Pinpoint the cell where the given text exists, returning its [X, Y] midpoint coordinate. 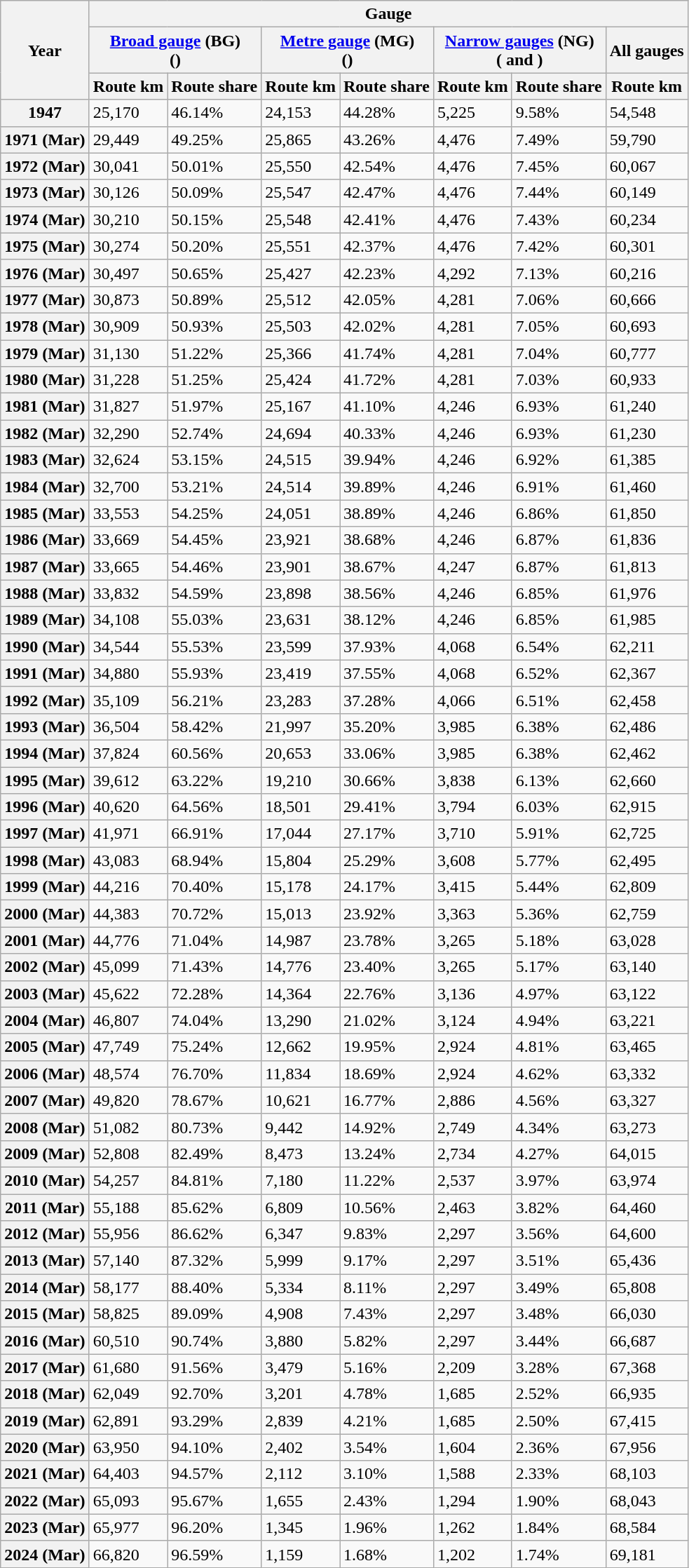
2,734 [472, 1154]
2.33% [559, 1474]
4.34% [559, 1127]
33,553 [128, 513]
25,512 [301, 299]
23,921 [301, 540]
2008 (Mar) [45, 1127]
1998 (Mar) [45, 860]
5.16% [386, 1367]
2012 (Mar) [45, 1234]
7.49% [559, 140]
62,809 [646, 887]
33.06% [386, 753]
87.32% [214, 1261]
20,653 [301, 753]
18,501 [301, 807]
3.28% [559, 1367]
3,415 [472, 887]
62,458 [646, 700]
53.21% [214, 487]
61,985 [646, 620]
82.49% [214, 1154]
50.89% [214, 299]
61,385 [646, 460]
6,347 [301, 1234]
4.94% [559, 1020]
2013 (Mar) [45, 1261]
6.86% [559, 513]
23,419 [301, 673]
1971 (Mar) [45, 140]
62,049 [128, 1394]
34,544 [128, 647]
54.45% [214, 540]
60,510 [128, 1341]
92.70% [214, 1394]
95.67% [214, 1501]
3,794 [472, 807]
55.53% [214, 647]
6.03% [559, 807]
60,067 [646, 166]
25,167 [301, 407]
5,999 [301, 1261]
4,247 [472, 567]
3,363 [472, 914]
5,334 [301, 1287]
50.15% [214, 219]
17,044 [301, 834]
62,211 [646, 647]
2010 (Mar) [45, 1180]
2000 (Mar) [45, 914]
62,462 [646, 753]
69,181 [646, 1554]
78.67% [214, 1100]
50.20% [214, 246]
2022 (Mar) [45, 1501]
39,612 [128, 780]
63,332 [646, 1074]
70.40% [214, 887]
1.74% [559, 1554]
2005 (Mar) [45, 1047]
9.58% [559, 113]
1987 (Mar) [45, 567]
18.69% [386, 1074]
37,824 [128, 753]
2.36% [559, 1447]
1983 (Mar) [45, 460]
39.94% [386, 460]
11,834 [301, 1074]
62,660 [646, 780]
53.15% [214, 460]
1,262 [472, 1527]
65,436 [646, 1261]
10.56% [386, 1207]
7.06% [559, 299]
2,209 [472, 1367]
19.95% [386, 1047]
5.44% [559, 887]
41.74% [386, 353]
2.43% [386, 1501]
67,956 [646, 1447]
1972 (Mar) [45, 166]
16.77% [386, 1100]
1988 (Mar) [45, 593]
61,850 [646, 513]
29.41% [386, 807]
1989 (Mar) [45, 620]
3,479 [301, 1367]
64.56% [214, 807]
61,836 [646, 540]
37.28% [386, 700]
65,977 [128, 1527]
1,588 [472, 1474]
1977 (Mar) [45, 299]
1,655 [301, 1501]
67,415 [646, 1421]
42.54% [386, 166]
5.82% [386, 1341]
3,201 [301, 1394]
60,777 [646, 353]
1975 (Mar) [45, 246]
6.91% [559, 487]
32,624 [128, 460]
62,367 [646, 673]
1986 (Mar) [45, 540]
2021 (Mar) [45, 1474]
45,099 [128, 967]
24,514 [301, 487]
1993 (Mar) [45, 726]
51.25% [214, 380]
35,109 [128, 700]
1979 (Mar) [45, 353]
6,809 [301, 1207]
30,126 [128, 193]
30.66% [386, 780]
61,813 [646, 567]
34,880 [128, 673]
1,159 [301, 1554]
66,030 [646, 1314]
3.82% [559, 1207]
33,669 [128, 540]
15,178 [301, 887]
54.59% [214, 593]
61,976 [646, 593]
32,700 [128, 487]
24,515 [301, 460]
60,933 [646, 380]
66,935 [646, 1394]
2019 (Mar) [45, 1421]
2024 (Mar) [45, 1554]
63,122 [646, 994]
3,124 [472, 1020]
4.78% [386, 1394]
2003 (Mar) [45, 994]
1995 (Mar) [45, 780]
5.18% [559, 940]
55.03% [214, 620]
41.72% [386, 380]
56.21% [214, 700]
62,759 [646, 914]
63,465 [646, 1047]
1980 (Mar) [45, 380]
25.29% [386, 860]
25,170 [128, 113]
1978 (Mar) [45, 326]
25,424 [301, 380]
21.02% [386, 1020]
63,028 [646, 940]
94.57% [214, 1474]
36,504 [128, 726]
5,225 [472, 113]
38.67% [386, 567]
50.93% [214, 326]
8,473 [301, 1154]
Gauge [388, 14]
1,202 [472, 1554]
55,188 [128, 1207]
7.05% [559, 326]
7.13% [559, 273]
3.44% [559, 1341]
4.62% [559, 1074]
2,839 [301, 1421]
72.28% [214, 994]
1973 (Mar) [45, 193]
25,550 [301, 166]
1991 (Mar) [45, 673]
2001 (Mar) [45, 940]
44,383 [128, 914]
42.05% [386, 299]
68,584 [646, 1527]
40,620 [128, 807]
2,463 [472, 1207]
50.65% [214, 273]
2,886 [472, 1100]
2017 (Mar) [45, 1367]
61,230 [646, 433]
84.81% [214, 1180]
50.01% [214, 166]
21,997 [301, 726]
5.17% [559, 967]
2014 (Mar) [45, 1287]
24,051 [301, 513]
93.29% [214, 1421]
12,662 [301, 1047]
1990 (Mar) [45, 647]
3,710 [472, 834]
7,180 [301, 1180]
71.43% [214, 967]
4,292 [472, 273]
66,687 [646, 1341]
1,294 [472, 1501]
64,460 [646, 1207]
10,621 [301, 1100]
2.52% [559, 1394]
23,599 [301, 647]
3,880 [301, 1341]
63,221 [646, 1020]
37.93% [386, 647]
70.72% [214, 914]
59,790 [646, 140]
1974 (Mar) [45, 219]
1.96% [386, 1527]
71.04% [214, 940]
60,216 [646, 273]
23,631 [301, 620]
54.25% [214, 513]
1.84% [559, 1527]
41.10% [386, 407]
1996 (Mar) [45, 807]
23,283 [301, 700]
89.09% [214, 1314]
61,460 [646, 487]
64,015 [646, 1154]
Broad gauge (BG)() [175, 50]
63,974 [646, 1180]
2002 (Mar) [45, 967]
68,103 [646, 1474]
2023 (Mar) [45, 1527]
25,548 [301, 219]
62,486 [646, 726]
7.44% [559, 193]
2,537 [472, 1180]
3,608 [472, 860]
1994 (Mar) [45, 753]
66.91% [214, 834]
9,442 [301, 1127]
8.11% [386, 1287]
68,043 [646, 1501]
74.04% [214, 1020]
91.56% [214, 1367]
42.02% [386, 326]
51.22% [214, 353]
38.12% [386, 620]
43.26% [386, 140]
65,808 [646, 1287]
25,503 [301, 326]
7.03% [559, 380]
31,130 [128, 353]
96.20% [214, 1527]
64,403 [128, 1474]
44.28% [386, 113]
23,898 [301, 593]
13,290 [301, 1020]
3,838 [472, 780]
48,574 [128, 1074]
6.51% [559, 700]
2006 (Mar) [45, 1074]
33,665 [128, 567]
49.25% [214, 140]
88.40% [214, 1287]
25,865 [301, 140]
42.23% [386, 273]
4.27% [559, 1154]
25,366 [301, 353]
31,827 [128, 407]
22.76% [386, 994]
Year [45, 50]
1985 (Mar) [45, 513]
60,301 [646, 246]
23.78% [386, 940]
2004 (Mar) [45, 1020]
15,013 [301, 914]
14.92% [386, 1127]
54,257 [128, 1180]
4.81% [559, 1047]
3.10% [386, 1474]
2,112 [301, 1474]
2,749 [472, 1127]
55,956 [128, 1234]
14,776 [301, 967]
1.90% [559, 1501]
23.40% [386, 967]
62,495 [646, 860]
45,622 [128, 994]
3.97% [559, 1180]
54.46% [214, 567]
1,604 [472, 1447]
58,825 [128, 1314]
7.45% [559, 166]
63.22% [214, 780]
2020 (Mar) [45, 1447]
46,807 [128, 1020]
38.89% [386, 513]
42.47% [386, 193]
24,153 [301, 113]
Metre gauge (MG)() [348, 50]
2011 (Mar) [45, 1207]
75.24% [214, 1047]
25,547 [301, 193]
34,108 [128, 620]
1982 (Mar) [45, 433]
7.42% [559, 246]
60,234 [646, 219]
61,240 [646, 407]
3,136 [472, 994]
32,290 [128, 433]
1.68% [386, 1554]
2.50% [559, 1421]
60,149 [646, 193]
11.22% [386, 1180]
6.52% [559, 673]
3.49% [559, 1287]
14,364 [301, 994]
5.36% [559, 914]
60,666 [646, 299]
42.37% [386, 246]
35.20% [386, 726]
63,140 [646, 967]
4.56% [559, 1100]
30,041 [128, 166]
1992 (Mar) [45, 700]
3.48% [559, 1314]
4,066 [472, 700]
76.70% [214, 1074]
39.89% [386, 487]
30,873 [128, 299]
50.09% [214, 193]
2015 (Mar) [45, 1314]
41,971 [128, 834]
1981 (Mar) [45, 407]
6.92% [559, 460]
33,832 [128, 593]
19,210 [301, 780]
90.74% [214, 1341]
1997 (Mar) [45, 834]
7.04% [559, 353]
47,749 [128, 1047]
54,548 [646, 113]
4.97% [559, 994]
49,820 [128, 1100]
62,915 [646, 807]
43,083 [128, 860]
62,891 [128, 1421]
42.41% [386, 219]
62,725 [646, 834]
94.10% [214, 1447]
15,804 [301, 860]
5.77% [559, 860]
29,449 [128, 140]
27.17% [386, 834]
40.33% [386, 433]
30,274 [128, 246]
2016 (Mar) [45, 1341]
58,177 [128, 1287]
1947 [45, 113]
60.56% [214, 753]
25,551 [301, 246]
52,808 [128, 1154]
38.56% [386, 593]
64,600 [646, 1234]
46.14% [214, 113]
5.91% [559, 834]
30,210 [128, 219]
68.94% [214, 860]
3.54% [386, 1447]
4.21% [386, 1421]
57,140 [128, 1261]
58.42% [214, 726]
52.74% [214, 433]
1999 (Mar) [45, 887]
1976 (Mar) [45, 273]
44,776 [128, 940]
44,216 [128, 887]
66,820 [128, 1554]
1984 (Mar) [45, 487]
30,909 [128, 326]
23.92% [386, 914]
6.13% [559, 780]
86.62% [214, 1234]
9.83% [386, 1234]
2,402 [301, 1447]
3.51% [559, 1261]
2009 (Mar) [45, 1154]
Narrow gauges (NG)( and ) [519, 50]
61,680 [128, 1367]
63,950 [128, 1447]
85.62% [214, 1207]
13.24% [386, 1154]
51,082 [128, 1127]
31,228 [128, 380]
14,987 [301, 940]
96.59% [214, 1554]
4,908 [301, 1314]
9.17% [386, 1261]
23,901 [301, 567]
1,345 [301, 1527]
38.68% [386, 540]
3.56% [559, 1234]
63,327 [646, 1100]
51.97% [214, 407]
24,694 [301, 433]
6.54% [559, 647]
30,497 [128, 273]
60,693 [646, 326]
All gauges [646, 50]
80.73% [214, 1127]
63,273 [646, 1127]
2018 (Mar) [45, 1394]
67,368 [646, 1367]
24.17% [386, 887]
55.93% [214, 673]
2007 (Mar) [45, 1100]
25,427 [301, 273]
65,093 [128, 1501]
37.55% [386, 673]
